From the cell containing the given text, extract its center point as (X, Y) coordinate. 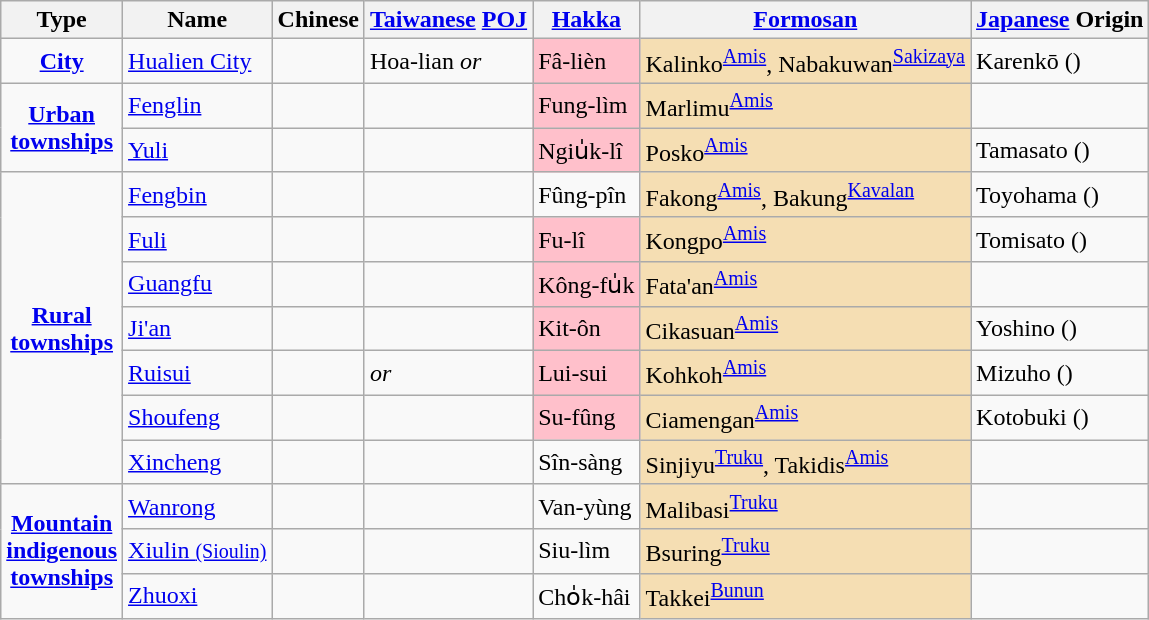
Van-yùng (586, 506)
Xiulin (Sioulin) (198, 552)
FakongAmis, BakungKavalan (806, 194)
Formosan (806, 20)
Ji'an (198, 328)
Cho̍k-hâi (586, 596)
Ruisui (198, 374)
Siu-lìm (586, 552)
Type (62, 20)
Mizuho () (1060, 374)
Japanese Origin (1060, 20)
Tomisato () (1060, 240)
KohkohAmis (806, 374)
Tamasato () (1060, 150)
Hoa-lian or (448, 62)
Yoshino () (1060, 328)
Chinese (318, 20)
Yuli (198, 150)
Mountainindigenoustownships (62, 551)
CiamenganAmis (806, 418)
Name (198, 20)
SinjiyuTruku, TakidisAmis (806, 462)
CikasuanAmis (806, 328)
KalinkoAmis, NabakuwanSakizaya (806, 62)
Guangfu (198, 284)
Karenkō () (1060, 62)
Ruraltownships (62, 328)
Xincheng (198, 462)
or (448, 374)
Kit-ôn (586, 328)
Hakka (586, 20)
Fenglin (198, 106)
Kông-fu̍k (586, 284)
Fata'anAmis (806, 284)
Ngiu̍k-lî (586, 150)
Hualien City (198, 62)
MalibasiTruku (806, 506)
Su-fûng (586, 418)
PoskoAmis (806, 150)
Fuli (198, 240)
Lui-sui (586, 374)
KongpoAmis (806, 240)
Urbantownships (62, 128)
City (62, 62)
BsuringTruku (806, 552)
MarlimuAmis (806, 106)
Fu-lî (586, 240)
Fengbin (198, 194)
Zhuoxi (198, 596)
Sîn-sàng (586, 462)
Fung-lìm (586, 106)
Shoufeng (198, 418)
TakkeiBunun (806, 596)
Taiwanese POJ (448, 20)
Fûng-pîn (586, 194)
Toyohama () (1060, 194)
Wanrong (198, 506)
Kotobuki () (1060, 418)
Fâ-lièn (586, 62)
